Locate the cell with the specified text and output its [x, y] center coordinate. 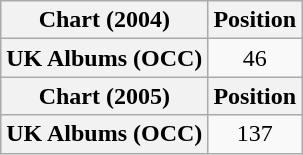
Chart (2005) [104, 96]
137 [255, 134]
Chart (2004) [104, 20]
46 [255, 58]
